Find where the given text appears and provide that cell's center as [x, y] coordinate. 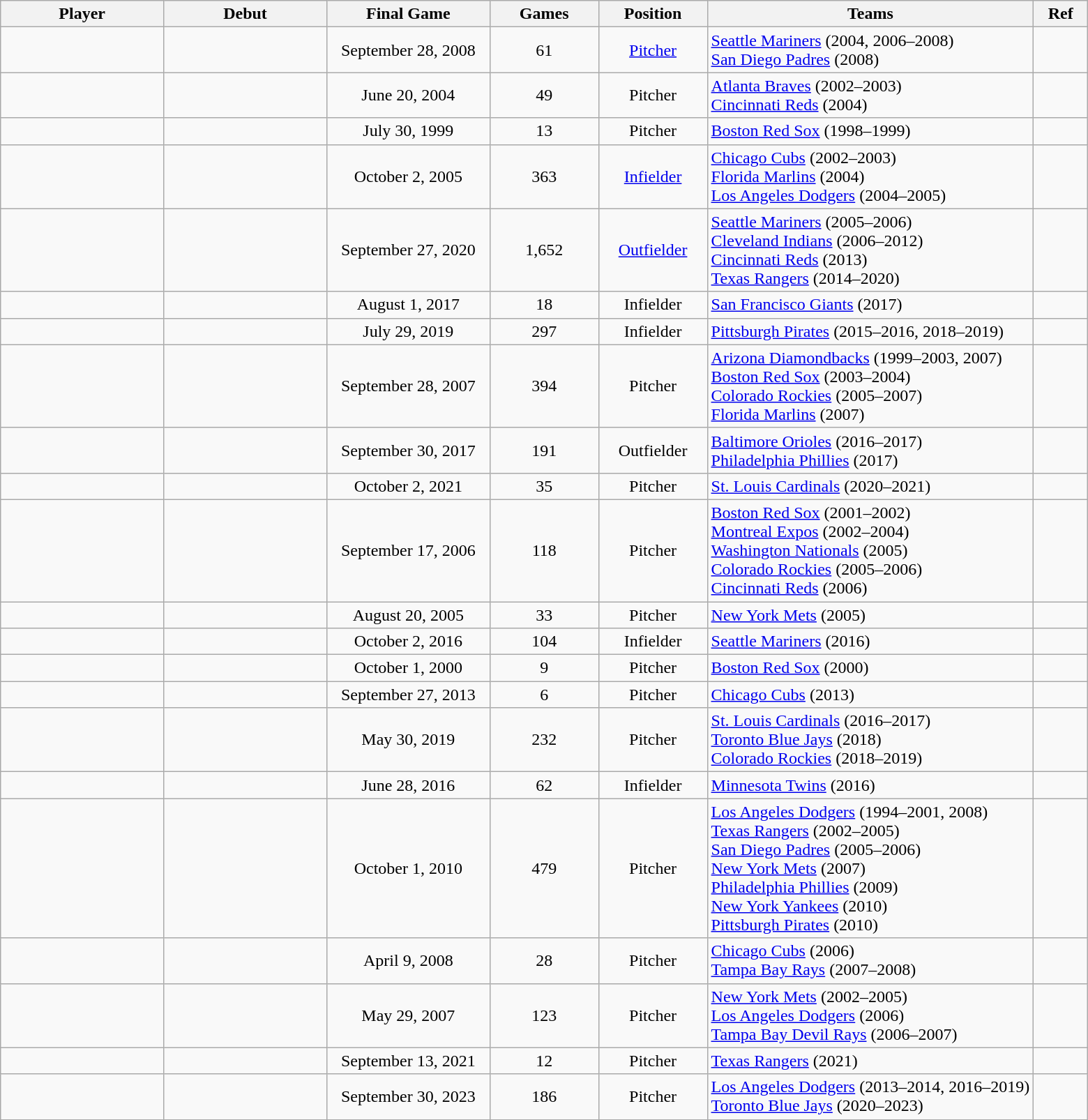
6 [544, 695]
61 [544, 50]
May 30, 2019 [408, 740]
July 30, 1999 [408, 131]
49 [544, 95]
Los Angeles Dodgers (2013–2014, 2016–2019)Toronto Blue Jays (2020–2023) [870, 1096]
October 2, 2016 [408, 642]
Player [82, 14]
Boston Red Sox (1998–1999) [870, 131]
October 1, 2000 [408, 668]
9 [544, 668]
Atlanta Braves (2002–2003)Cincinnati Reds (2004) [870, 95]
June 20, 2004 [408, 95]
Boston Red Sox (2000) [870, 668]
Chicago Cubs (2013) [870, 695]
Pittsburgh Pirates (2015–2016, 2018–2019) [870, 331]
Chicago Cubs (2006)Tampa Bay Rays (2007–2008) [870, 961]
October 1, 2010 [408, 868]
62 [544, 785]
Minnesota Twins (2016) [870, 785]
September 30, 2023 [408, 1096]
April 9, 2008 [408, 961]
Texas Rangers (2021) [870, 1061]
394 [544, 386]
June 28, 2016 [408, 785]
September 13, 2021 [408, 1061]
363 [544, 176]
1,652 [544, 250]
August 20, 2005 [408, 614]
232 [544, 740]
Arizona Diamondbacks (1999–2003, 2007)Boston Red Sox (2003–2004)Colorado Rockies (2005–2007)Florida Marlins (2007) [870, 386]
186 [544, 1096]
Boston Red Sox (2001–2002)Montreal Expos (2002–2004)Washington Nationals (2005)Colorado Rockies (2005–2006)Cincinnati Reds (2006) [870, 550]
123 [544, 1015]
September 28, 2008 [408, 50]
479 [544, 868]
San Francisco Giants (2017) [870, 305]
New York Mets (2002–2005)Los Angeles Dodgers (2006)Tampa Bay Devil Rays (2006–2007) [870, 1015]
13 [544, 131]
12 [544, 1061]
Teams [870, 14]
118 [544, 550]
Debut [245, 14]
St. Louis Cardinals (2016–2017)Toronto Blue Jays (2018)Colorado Rockies (2018–2019) [870, 740]
35 [544, 486]
297 [544, 331]
August 1, 2017 [408, 305]
Position [653, 14]
St. Louis Cardinals (2020–2021) [870, 486]
Ref [1061, 14]
September 27, 2020 [408, 250]
September 27, 2013 [408, 695]
Seattle Mariners (2005–2006)Cleveland Indians (2006–2012)Cincinnati Reds (2013)Texas Rangers (2014–2020) [870, 250]
Seattle Mariners (2004, 2006–2008)San Diego Padres (2008) [870, 50]
September 28, 2007 [408, 386]
May 29, 2007 [408, 1015]
Seattle Mariners (2016) [870, 642]
191 [544, 451]
33 [544, 614]
18 [544, 305]
September 30, 2017 [408, 451]
Baltimore Orioles (2016–2017)Philadelphia Phillies (2017) [870, 451]
October 2, 2021 [408, 486]
July 29, 2019 [408, 331]
Final Game [408, 14]
Chicago Cubs (2002–2003)Florida Marlins (2004)Los Angeles Dodgers (2004–2005) [870, 176]
September 17, 2006 [408, 550]
October 2, 2005 [408, 176]
New York Mets (2005) [870, 614]
104 [544, 642]
28 [544, 961]
Games [544, 14]
